For the text-containing cell, return its midpoint in [X, Y] coordinate format. 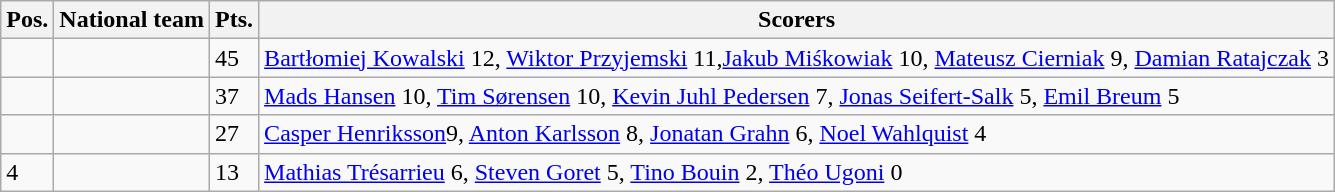
Mathias Trésarrieu 6, Steven Goret 5, Tino Bouin 2, Théo Ugoni 0 [797, 172]
Scorers [797, 20]
13 [234, 172]
Pts. [234, 20]
45 [234, 58]
National team [132, 20]
Mads Hansen 10, Tim Sørensen 10, Kevin Juhl Pedersen 7, Jonas Seifert-Salk 5, Emil Breum 5 [797, 96]
Pos. [28, 20]
37 [234, 96]
Casper Henriksson9, Anton Karlsson 8, Jonatan Grahn 6, Noel Wahlquist 4 [797, 134]
Bartłomiej Kowalski 12, Wiktor Przyjemski 11,Jakub Miśkowiak 10, Mateusz Cierniak 9, Damian Ratajczak 3 [797, 58]
4 [28, 172]
27 [234, 134]
